Output the [X, Y] coordinate of the center of the cell containing the given text.  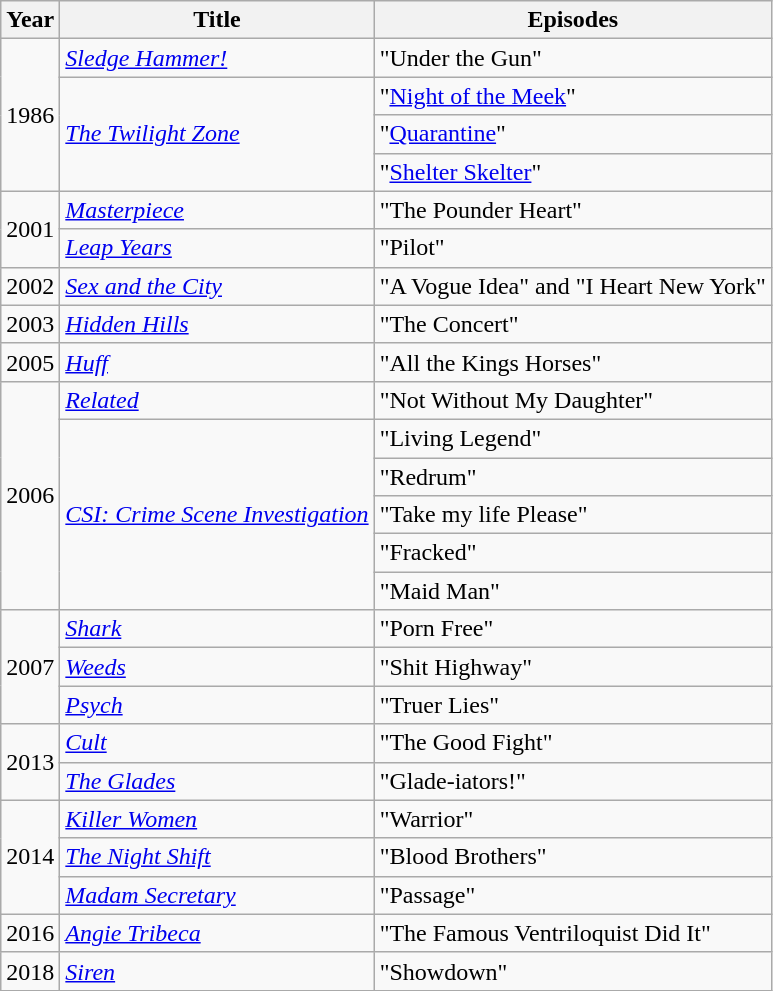
"Passage" [572, 895]
Madam Secretary [217, 895]
CSI: Crime Scene Investigation [217, 514]
"Shit Highway" [572, 667]
Killer Women [217, 819]
"A Vogue Idea" and "I Heart New York" [572, 286]
2016 [30, 933]
Masterpiece [217, 210]
Psych [217, 705]
Year [30, 20]
"The Good Fight" [572, 743]
2014 [30, 857]
"All the Kings Horses" [572, 362]
Huff [217, 362]
Hidden Hills [217, 324]
"Shelter Skelter" [572, 172]
Leap Years [217, 248]
"Porn Free" [572, 629]
Episodes [572, 20]
"Warrior" [572, 819]
"Redrum" [572, 477]
"Maid Man" [572, 591]
Sledge Hammer! [217, 58]
2001 [30, 229]
"Truer Lies" [572, 705]
Title [217, 20]
Siren [217, 971]
Cult [217, 743]
"Glade-iators!" [572, 781]
2006 [30, 495]
"The Famous Ventriloquist Did It" [572, 933]
"Take my life Please" [572, 515]
The Glades [217, 781]
Shark [217, 629]
The Night Shift [217, 857]
"Under the Gun" [572, 58]
1986 [30, 115]
"Not Without My Daughter" [572, 400]
Weeds [217, 667]
"Quarantine" [572, 134]
2007 [30, 667]
2002 [30, 286]
2005 [30, 362]
Sex and the City [217, 286]
"Pilot" [572, 248]
"Fracked" [572, 553]
"Living Legend" [572, 438]
"The Pounder Heart" [572, 210]
2013 [30, 762]
Related [217, 400]
The Twilight Zone [217, 134]
"The Concert" [572, 324]
"Blood Brothers" [572, 857]
2003 [30, 324]
"Showdown" [572, 971]
2018 [30, 971]
Angie Tribeca [217, 933]
"Night of the Meek" [572, 96]
